For the text-containing cell, return its midpoint in (X, Y) coordinate format. 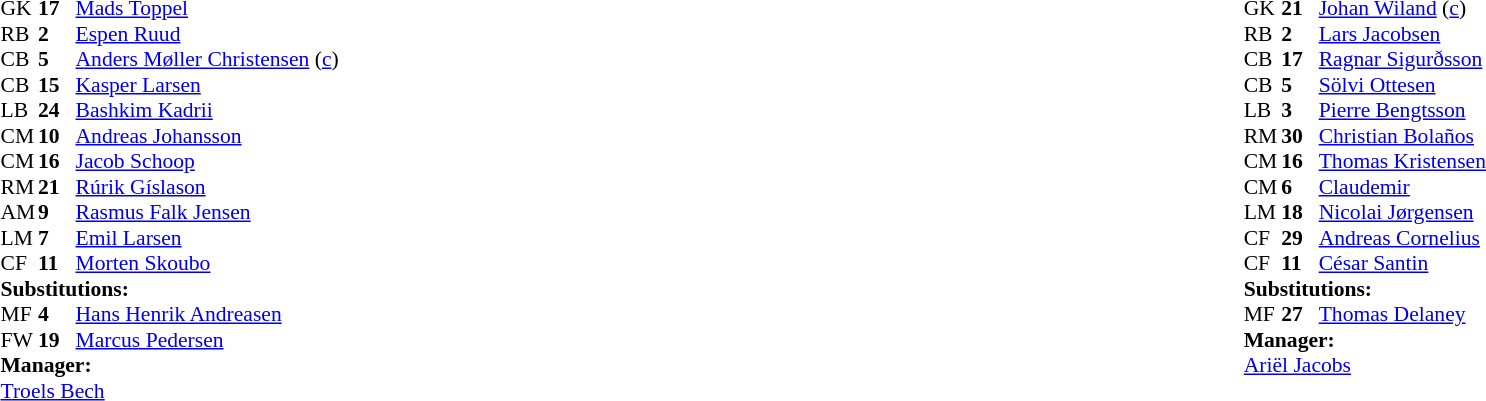
Nicolai Jørgensen (1402, 213)
17 (1300, 59)
4 (57, 315)
Hans Henrik Andreasen (208, 315)
Christian Bolaños (1402, 136)
3 (1300, 111)
21 (57, 187)
Kasper Larsen (208, 85)
Andreas Cornelius (1402, 238)
Sölvi Ottesen (1402, 85)
Ragnar Sigurðsson (1402, 59)
10 (57, 136)
Thomas Kristensen (1402, 161)
Anders Møller Christensen (c) (208, 59)
Jacob Schoop (208, 161)
Rasmus Falk Jensen (208, 213)
Marcus Pedersen (208, 340)
Emil Larsen (208, 238)
César Santin (1402, 263)
Rúrik Gíslason (208, 187)
27 (1300, 315)
24 (57, 111)
29 (1300, 238)
FW (19, 340)
AM (19, 213)
15 (57, 85)
30 (1300, 136)
Bashkim Kadrii (208, 111)
Claudemir (1402, 187)
7 (57, 238)
18 (1300, 213)
6 (1300, 187)
Thomas Delaney (1402, 315)
19 (57, 340)
Ariël Jacobs (1365, 365)
9 (57, 213)
Pierre Bengtsson (1402, 111)
Lars Jacobsen (1402, 34)
Andreas Johansson (208, 136)
Espen Ruud (208, 34)
Morten Skoubo (208, 263)
